Extract the (x, y) coordinate from the center of the cell holding the provided text.  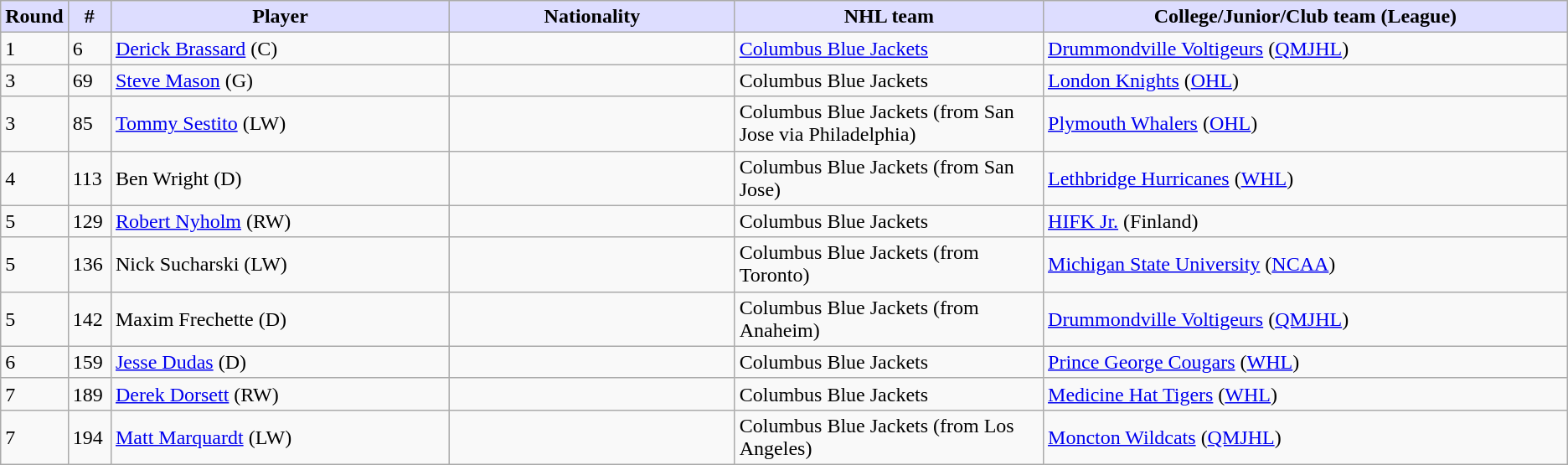
Nationality (593, 17)
Derek Dorsett (RW) (280, 394)
NHL team (889, 17)
Plymouth Whalers (OHL) (1306, 124)
Ben Wright (D) (280, 178)
College/Junior/Club team (League) (1306, 17)
Jesse Dudas (D) (280, 362)
Moncton Wildcats (QMJHL) (1306, 437)
194 (89, 437)
Round (34, 17)
Michigan State University (NCAA) (1306, 265)
Columbus Blue Jackets (from Toronto) (889, 265)
69 (89, 80)
Columbus Blue Jackets (from Los Angeles) (889, 437)
London Knights (OHL) (1306, 80)
4 (34, 178)
Robert Nyholm (RW) (280, 221)
Tommy Sestito (LW) (280, 124)
136 (89, 265)
Maxim Frechette (D) (280, 318)
Columbus Blue Jackets (from San Jose) (889, 178)
# (89, 17)
1 (34, 49)
Medicine Hat Tigers (WHL) (1306, 394)
159 (89, 362)
Nick Sucharski (LW) (280, 265)
Derick Brassard (C) (280, 49)
Columbus Blue Jackets (from San Jose via Philadelphia) (889, 124)
Steve Mason (G) (280, 80)
129 (89, 221)
HIFK Jr. (Finland) (1306, 221)
113 (89, 178)
Lethbridge Hurricanes (WHL) (1306, 178)
Matt Marquardt (LW) (280, 437)
Player (280, 17)
85 (89, 124)
Columbus Blue Jackets (from Anaheim) (889, 318)
189 (89, 394)
Prince George Cougars (WHL) (1306, 362)
142 (89, 318)
